Output the [x, y] coordinate of the center of the cell containing the given text.  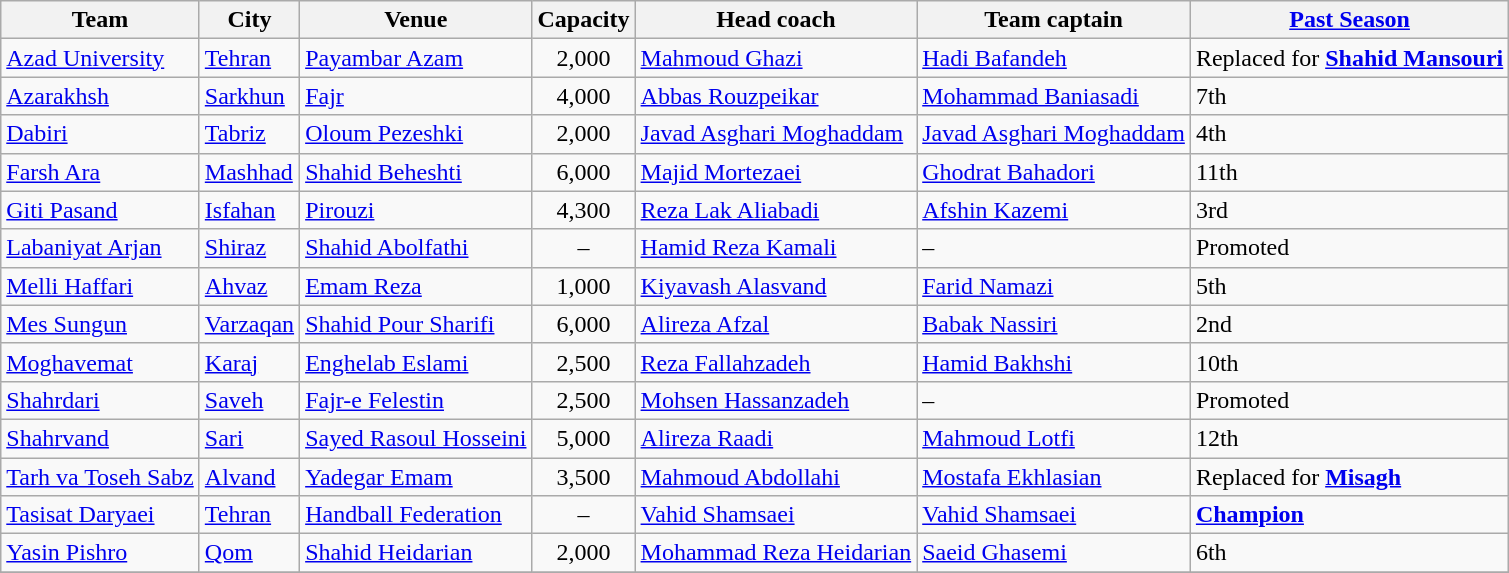
Reza Fallahzadeh [776, 362]
Giti Pasand [100, 210]
Ahvaz [249, 286]
4,000 [584, 96]
Capacity [584, 20]
Karaj [249, 362]
Shahid Beheshti [416, 172]
5,000 [584, 438]
Replaced for Misagh [1349, 477]
City [249, 20]
Qom [249, 553]
Farsh Ara [100, 172]
6th [1349, 553]
Saveh [249, 400]
Mohsen Hassanzadeh [776, 400]
Mes Sungun [100, 324]
Venue [416, 20]
Shahid Pour Sharifi [416, 324]
Shahid Abolfathi [416, 248]
Moghavemat [100, 362]
Mohammad Reza Heidarian [776, 553]
Mahmoud Abdollahi [776, 477]
12th [1349, 438]
Pirouzi [416, 210]
Tasisat Daryaei [100, 515]
11th [1349, 172]
Hamid Reza Kamali [776, 248]
Yasin Pishro [100, 553]
Kiyavash Alasvand [776, 286]
Emam Reza [416, 286]
Tarh va Toseh Sabz [100, 477]
Sayed Rasoul Hosseini [416, 438]
Hamid Bakhshi [1054, 362]
5th [1349, 286]
4,300 [584, 210]
10th [1349, 362]
Oloum Pezeshki [416, 134]
Azarakhsh [100, 96]
Shiraz [249, 248]
Afshin Kazemi [1054, 210]
1,000 [584, 286]
3,500 [584, 477]
Babak Nassiri [1054, 324]
Alireza Afzal [776, 324]
Abbas Rouzpeikar [776, 96]
Payambar Azam [416, 58]
Mashhad [249, 172]
7th [1349, 96]
Shahid Heidarian [416, 553]
Azad University [100, 58]
Shahrvand [100, 438]
Past Season [1349, 20]
Majid Mortezaei [776, 172]
Replaced for Shahid Mansouri [1349, 58]
Enghelab Eslami [416, 362]
Sarkhun [249, 96]
Ghodrat Bahadori [1054, 172]
Sari [249, 438]
Saeid Ghasemi [1054, 553]
4th [1349, 134]
Isfahan [249, 210]
Mohammad Baniasadi [1054, 96]
Alvand [249, 477]
Varzaqan [249, 324]
Head coach [776, 20]
Farid Namazi [1054, 286]
Dabiri [100, 134]
Mahmoud Lotfi [1054, 438]
Hadi Bafandeh [1054, 58]
Handball Federation [416, 515]
Fajr [416, 96]
Yadegar Emam [416, 477]
2nd [1349, 324]
Team captain [1054, 20]
Labaniyat Arjan [100, 248]
Champion [1349, 515]
Mahmoud Ghazi [776, 58]
3rd [1349, 210]
Shahrdari [100, 400]
Melli Haffari [100, 286]
Team [100, 20]
Fajr-e Felestin [416, 400]
Reza Lak Aliabadi [776, 210]
Alireza Raadi [776, 438]
Mostafa Ekhlasian [1054, 477]
Tabriz [249, 134]
